From the cell containing the given text, extract its center point as [X, Y] coordinate. 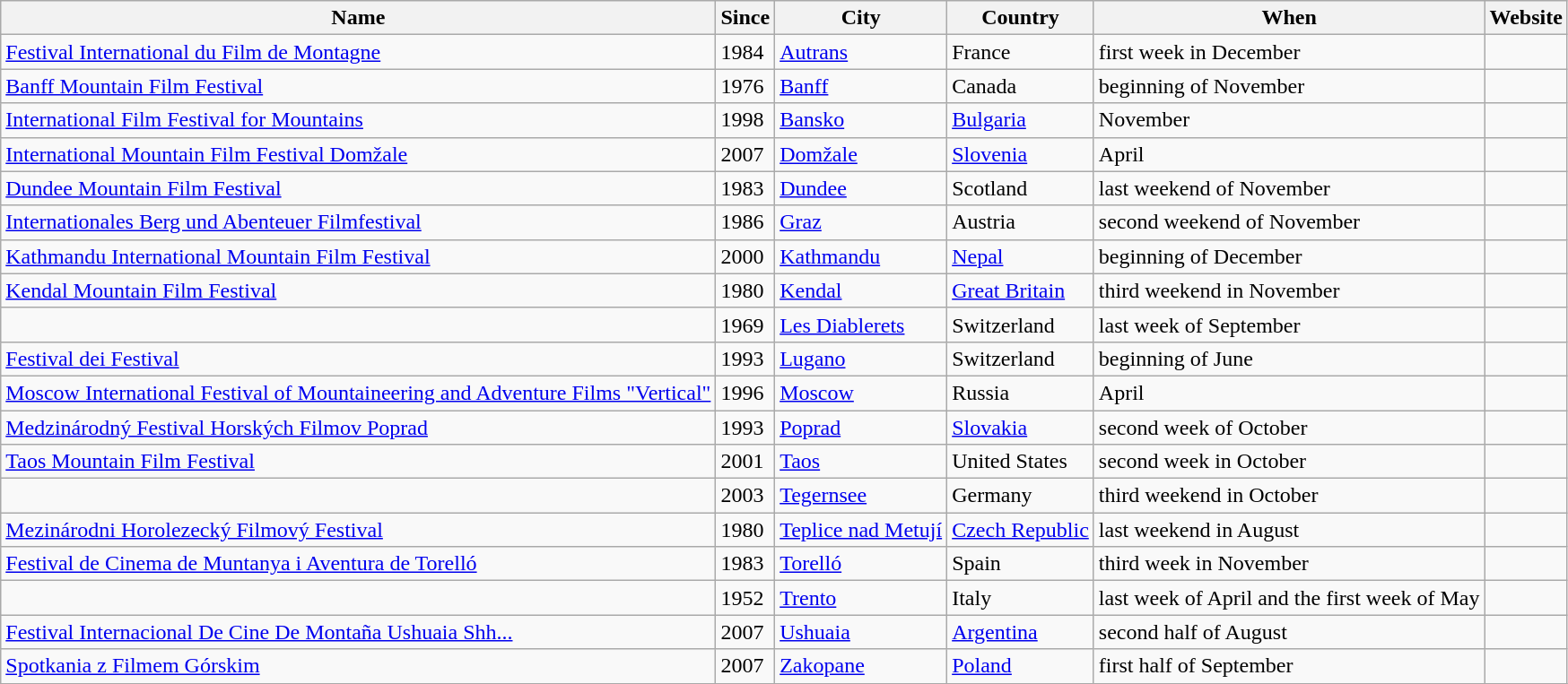
beginning of November [1289, 86]
Les Diablerets [861, 325]
last week of April and the first week of May [1289, 598]
second half of August [1289, 632]
November [1289, 120]
Kathmandu International Mountain Film Festival [359, 256]
United States [1021, 462]
Bansko [861, 120]
Website [1526, 18]
Bulgaria [1021, 120]
Graz [861, 222]
second week of October [1289, 428]
Argentina [1021, 632]
third weekend in November [1289, 290]
Poland [1021, 666]
1952 [745, 598]
Taos [861, 462]
Tegernsee [861, 496]
International Mountain Film Festival Domžale [359, 154]
Trento [861, 598]
Internationales Berg und Abenteuer Filmfestival [359, 222]
Banff [861, 86]
beginning of December [1289, 256]
beginning of June [1289, 359]
second weekend of November [1289, 222]
2000 [745, 256]
last weekend in August [1289, 530]
France [1021, 52]
2003 [745, 496]
Czech Republic [1021, 530]
Domžale [861, 154]
Zakopane [861, 666]
Kendal [861, 290]
Teplice nad Metují [861, 530]
City [861, 18]
last weekend of November [1289, 188]
Germany [1021, 496]
first half of September [1289, 666]
Slovakia [1021, 428]
International Film Festival for Mountains [359, 120]
Torelló [861, 564]
Since [745, 18]
Moscow International Festival of Mountaineering and Adventure Films "Vertical" [359, 393]
Festival Internacional De Cine De Montaña Ushuaia Shh... [359, 632]
Spotkania z Filmem Górskim [359, 666]
Austria [1021, 222]
Slovenia [1021, 154]
Nepal [1021, 256]
Spain [1021, 564]
Kendal Mountain Film Festival [359, 290]
Dundee Mountain Film Festival [359, 188]
Lugano [861, 359]
1998 [745, 120]
Country [1021, 18]
2001 [745, 462]
Festival International du Film de Montagne [359, 52]
Ushuaia [861, 632]
Scotland [1021, 188]
Name [359, 18]
Taos Mountain Film Festival [359, 462]
first week in December [1289, 52]
Poprad [861, 428]
third week in November [1289, 564]
Festival de Cinema de Muntanya i Aventura de Torelló [359, 564]
1984 [745, 52]
Banff Mountain Film Festival [359, 86]
Mezinárodni Horolezecký Filmový Festival [359, 530]
Dundee [861, 188]
1969 [745, 325]
Russia [1021, 393]
third weekend in October [1289, 496]
Autrans [861, 52]
Italy [1021, 598]
1996 [745, 393]
Kathmandu [861, 256]
Festival dei Festival [359, 359]
last week of September [1289, 325]
When [1289, 18]
1986 [745, 222]
Canada [1021, 86]
1976 [745, 86]
second week in October [1289, 462]
Great Britain [1021, 290]
Moscow [861, 393]
Medzinárodný Festival Horských Filmov Poprad [359, 428]
